Search for the cell housing the specified text and yield its [x, y] center coordinate. 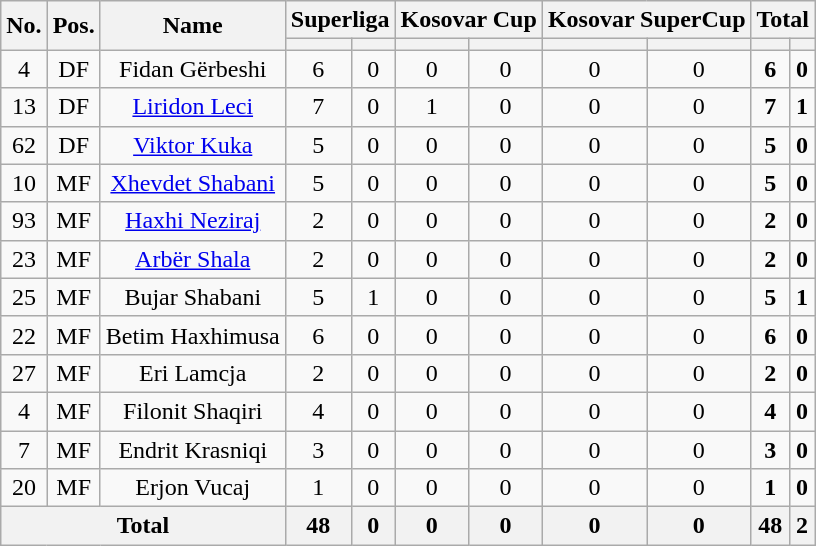
27 [24, 373]
25 [24, 297]
Xhevdet Shabani [192, 183]
Superliga [340, 20]
Fidan Gërbeshi [192, 69]
No. [24, 26]
62 [24, 145]
Erjon Vucaj [192, 488]
Kosovar SuperCup [646, 20]
Arbër Shala [192, 259]
Pos. [74, 26]
Kosovar Cup [468, 20]
Filonit Shaqiri [192, 411]
Haxhi Neziraj [192, 221]
20 [24, 488]
22 [24, 335]
Endrit Krasniqi [192, 449]
10 [24, 183]
Eri Lamcja [192, 373]
Viktor Kuka [192, 145]
23 [24, 259]
Bujar Shabani [192, 297]
Betim Haxhimusa [192, 335]
Name [192, 26]
Liridon Leci [192, 107]
13 [24, 107]
93 [24, 221]
